From the cell containing the given text, extract its center point as [x, y] coordinate. 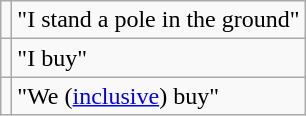
"I stand a pole in the ground" [158, 20]
"We (inclusive) buy" [158, 96]
"I buy" [158, 58]
